For the text-containing cell, return its midpoint in (X, Y) coordinate format. 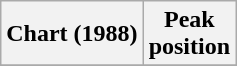
Chart (1988) (72, 34)
Peakposition (189, 34)
